Extract the (X, Y) coordinate from the center of the cell holding the provided text.  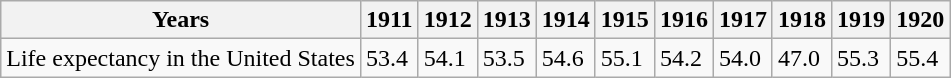
54.2 (684, 58)
1912 (448, 20)
55.3 (862, 58)
1915 (624, 20)
47.0 (802, 58)
53.5 (506, 58)
54.6 (566, 58)
1913 (506, 20)
1919 (862, 20)
1914 (566, 20)
1911 (389, 20)
1918 (802, 20)
1916 (684, 20)
53.4 (389, 58)
1920 (920, 20)
54.1 (448, 58)
Life expectancy in the United States (181, 58)
1917 (742, 20)
55.1 (624, 58)
55.4 (920, 58)
Years (181, 20)
54.0 (742, 58)
